Return [X, Y] of the center of cell containing provided text 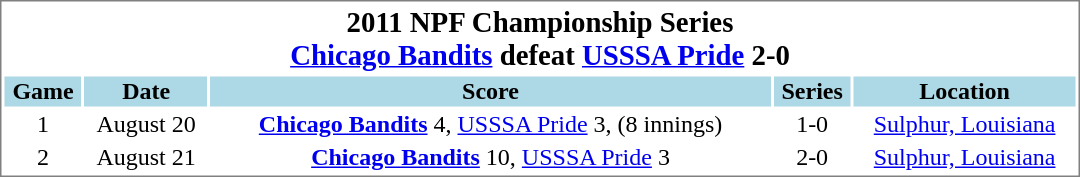
August 21 [146, 157]
Score [491, 91]
2011 NPF Championship SeriesChicago Bandits defeat USSSA Pride 2-0 [540, 38]
2 [42, 157]
Date [146, 91]
August 20 [146, 125]
Series [812, 91]
Chicago Bandits 4, USSSA Pride 3, (8 innings) [491, 125]
2-0 [812, 157]
1-0 [812, 125]
1 [42, 125]
Location [965, 91]
Game [42, 91]
Chicago Bandits 10, USSSA Pride 3 [491, 157]
